Return the [x, y] coordinate for the center point of the cell that contains the specified text.  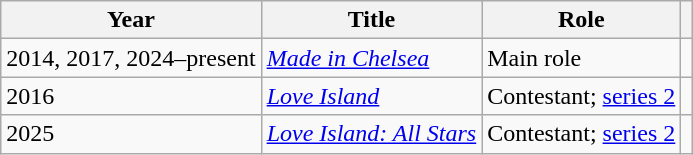
Made in Chelsea [372, 58]
Title [372, 20]
Love Island: All Stars [372, 134]
2016 [131, 96]
2025 [131, 134]
2014, 2017, 2024–present [131, 58]
Love Island [372, 96]
Main role [582, 58]
Year [131, 20]
Role [582, 20]
